Determine the (X, Y) coordinate at the center of the cell enclosing the given text.  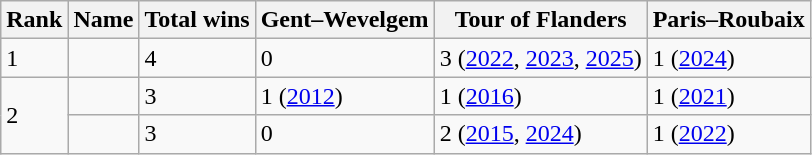
1 (2021) (728, 96)
1 (2024) (728, 58)
1 (2016) (540, 96)
Rank (34, 20)
Tour of Flanders (540, 20)
4 (197, 58)
Total wins (197, 20)
Gent–Wevelgem (344, 20)
2 (2015, 2024) (540, 134)
Name (104, 20)
1 (34, 58)
3 (2022, 2023, 2025) (540, 58)
1 (2022) (728, 134)
Paris–Roubaix (728, 20)
2 (34, 115)
1 (2012) (344, 96)
